Extract the [X, Y] coordinate from the center of the cell holding the provided text.  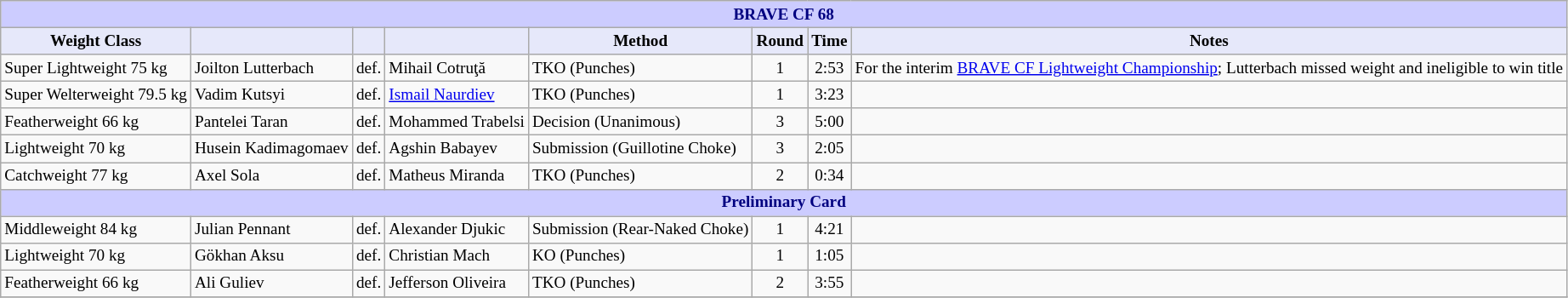
Matheus Miranda [457, 175]
Gökhan Aksu [271, 256]
3:55 [830, 284]
5:00 [830, 122]
Julian Pennant [271, 230]
Mohammed Trabelsi [457, 122]
Joilton Lutterbach [271, 68]
Notes [1209, 41]
Weight Class [96, 41]
Alexander Djukic [457, 230]
2:53 [830, 68]
Agshin Babayev [457, 149]
0:34 [830, 175]
Mihail Cotruţă [457, 68]
Axel Sola [271, 175]
Vadim Kutsyi [271, 95]
2:05 [830, 149]
3:23 [830, 95]
Ali Guliev [271, 284]
Husein Kadimagomaev [271, 149]
Christian Mach [457, 256]
1:05 [830, 256]
Super Lightweight 75 kg [96, 68]
Ismail Naurdiev [457, 95]
Jefferson Oliveira [457, 284]
KO (Punches) [640, 256]
Submission (Rear-Naked Choke) [640, 230]
Pantelei Taran [271, 122]
Catchweight 77 kg [96, 175]
Submission (Guillotine Choke) [640, 149]
Preliminary Card [784, 203]
Method [640, 41]
For the interim BRAVE CF Lightweight Championship; Lutterbach missed weight and ineligible to win title [1209, 68]
Round [781, 41]
Middleweight 84 kg [96, 230]
BRAVE CF 68 [784, 14]
4:21 [830, 230]
Decision (Unanimous) [640, 122]
Time [830, 41]
Super Welterweight 79.5 kg [96, 95]
